Find where the given text appears and provide that cell's center as [X, Y] coordinate. 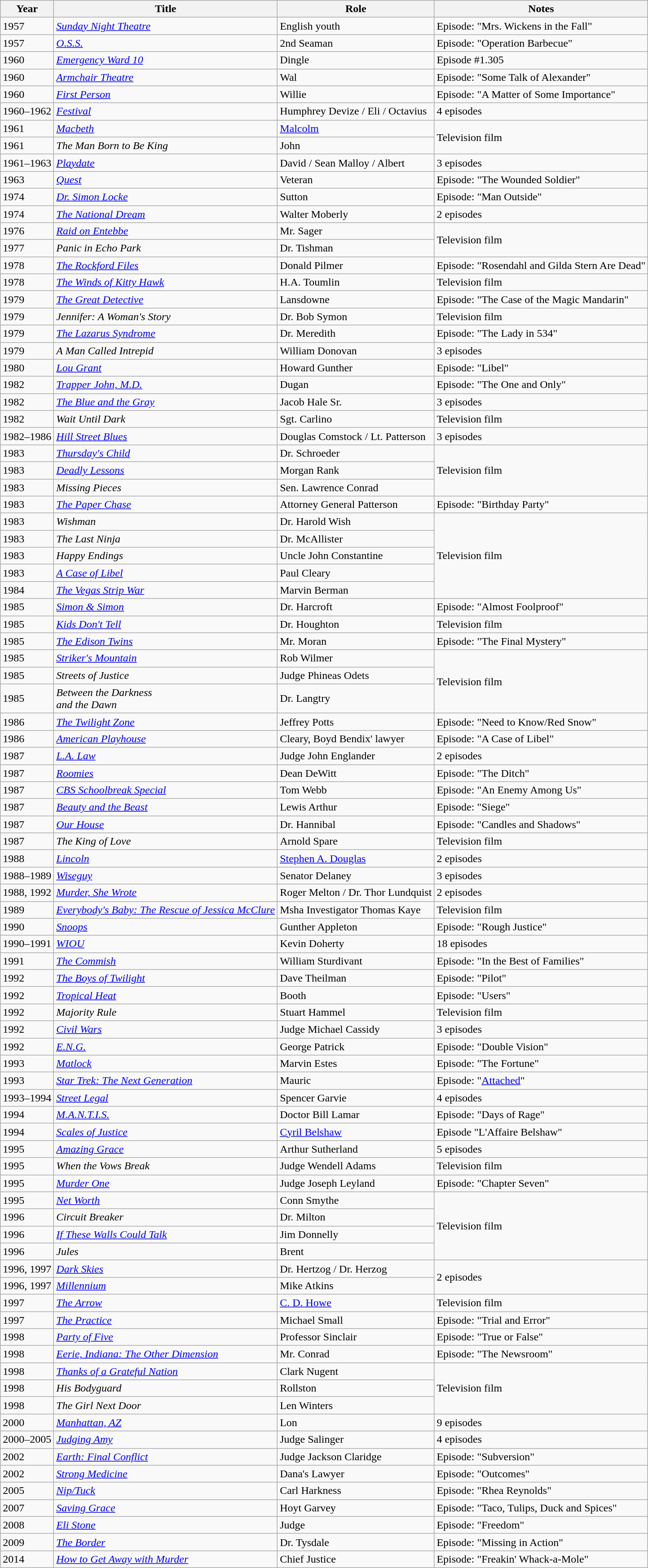
Jacob Hale Sr. [356, 402]
Booth [356, 995]
Episode: "Days of Rage" [541, 1115]
Star Trek: The Next Generation [166, 1081]
5 episodes [541, 1149]
His Bodyguard [166, 1388]
David / Sean Malloy / Albert [356, 163]
The Last Ninja [166, 539]
Wal [356, 77]
Notes [541, 9]
1980 [27, 368]
Stuart Hammel [356, 1012]
The Edison Twins [166, 641]
Episode: "Taco, Tulips, Duck and Spices" [541, 1508]
Episode #1.305 [541, 60]
Sunday Night Theatre [166, 26]
Episode: "The Ditch" [541, 773]
Conn Smythe [356, 1200]
Wishman [166, 522]
1990 [27, 927]
Cleary, Boyd Bendix' lawyer [356, 739]
1984 [27, 590]
Marvin Estes [356, 1064]
Carl Harkness [356, 1491]
A Case of Libel [166, 573]
Lewis Arthur [356, 807]
Episode: "Pilot" [541, 978]
Roger Melton / Dr. Thor Lundquist [356, 893]
Dr. Tishman [356, 248]
Dr. Harcroft [356, 607]
Saving Grace [166, 1508]
Hill Street Blues [166, 436]
Role [356, 9]
Episode "L'Affaire Belshaw" [541, 1132]
Dean DeWitt [356, 773]
2005 [27, 1491]
Tropical Heat [166, 995]
Judge John Englander [356, 756]
Mr. Conrad [356, 1354]
Everybody's Baby: The Rescue of Jessica McClure [166, 910]
Episode: "Candles and Shadows" [541, 824]
Dark Skies [166, 1268]
Jennifer: A Woman's Story [166, 317]
Paul Cleary [356, 573]
Judge [356, 1525]
Streets of Justice [166, 675]
Clark Nugent [356, 1371]
When the Vows Break [166, 1166]
1977 [27, 248]
Episode: "Freakin' Whack-a-Mole" [541, 1559]
Year [27, 9]
Attorney General Patterson [356, 505]
How to Get Away with Murder [166, 1559]
Doctor Bill Lamar [356, 1115]
Murder One [166, 1183]
Title [166, 9]
Veteran [356, 180]
1990–1991 [27, 944]
WIOU [166, 944]
Playdate [166, 163]
Kids Don't Tell [166, 624]
Dave Theilman [356, 978]
Dr. McAllister [356, 539]
The Great Detective [166, 300]
1991 [27, 961]
Episode: "True or False" [541, 1337]
2007 [27, 1508]
Simon & Simon [166, 607]
Lou Grant [166, 368]
L.A. Law [166, 756]
Judge Jackson Claridge [356, 1457]
CBS Schoolbreak Special [166, 790]
Episode: "Attached" [541, 1081]
Eerie, Indiana: The Other Dimension [166, 1354]
1976 [27, 231]
Rob Wilmer [356, 658]
1988 [27, 859]
Rollston [356, 1388]
2008 [27, 1525]
Episode: "Missing in Action" [541, 1542]
Episode: "An Enemy Among Us" [541, 790]
Judge Wendell Adams [356, 1166]
Arnold Spare [356, 841]
Episode: "A Matter of Some Importance" [541, 94]
The National Dream [166, 214]
Raid on Entebbe [166, 231]
Episode: "Siege" [541, 807]
1988–1989 [27, 876]
Episode: "The One and Only" [541, 385]
John [356, 145]
1961–1963 [27, 163]
The Girl Next Door [166, 1405]
The Twilight Zone [166, 722]
Uncle John Constantine [356, 556]
Murder, She Wrote [166, 893]
Dr. Simon Locke [166, 197]
Dr. Harold Wish [356, 522]
Lon [356, 1423]
Quest [166, 180]
Dingle [356, 60]
The King of Love [166, 841]
2nd Seaman [356, 43]
2014 [27, 1559]
Mr. Sager [356, 231]
Mauric [356, 1081]
Wait Until Dark [166, 419]
Dr. Houghton [356, 624]
Judge Salinger [356, 1440]
Scales of Justice [166, 1132]
The Arrow [166, 1303]
Thursday's Child [166, 453]
First Person [166, 94]
Episode: "The Lady in 534" [541, 334]
The Boys of Twilight [166, 978]
Snoops [166, 927]
Amazing Grace [166, 1149]
Kevin Doherty [356, 944]
Marvin Berman [356, 590]
2009 [27, 1542]
Matlock [166, 1064]
Wiseguy [166, 876]
William Sturdivant [356, 961]
Humphrey Devize / Eli / Octavius [356, 111]
William Donovan [356, 351]
Episode: "Birthday Party" [541, 505]
Armchair Theatre [166, 77]
Stephen A. Douglas [356, 859]
American Playhouse [166, 739]
Trapper John, M.D. [166, 385]
Episode: "In the Best of Families" [541, 961]
Judge Michael Cassidy [356, 1029]
C. D. Howe [356, 1303]
Emergency Ward 10 [166, 60]
The Practice [166, 1320]
Jules [166, 1251]
Episode: "Libel" [541, 368]
Street Legal [166, 1098]
Sen. Lawrence Conrad [356, 487]
The Vegas Strip War [166, 590]
Dr. Milton [356, 1217]
Strong Medicine [166, 1474]
Msha Investigator Thomas Kaye [356, 910]
Eli Stone [166, 1525]
The Border [166, 1542]
Dr. Meredith [356, 334]
Sgt. Carlino [356, 419]
Episode: "Rosendahl and Gilda Stern Are Dead" [541, 265]
Episode: "Rough Justice" [541, 927]
Judge Phineas Odets [356, 675]
Mike Atkins [356, 1286]
Dr. Bob Symon [356, 317]
Manhattan, AZ [166, 1423]
Michael Small [356, 1320]
Jeffrey Potts [356, 722]
Macbeth [166, 128]
Episode: "The Wounded Soldier" [541, 180]
1989 [27, 910]
Circuit Breaker [166, 1217]
Dr. Langtry [356, 699]
Episode: "Almost Foolproof" [541, 607]
Walter Moberly [356, 214]
Striker's Mountain [166, 658]
Episode: "Some Talk of Alexander" [541, 77]
Between the Darknessand the Dawn [166, 699]
The Lazarus Syndrome [166, 334]
Deadly Lessons [166, 470]
1982–1986 [27, 436]
A Man Called Intrepid [166, 351]
If These Walls Could Talk [166, 1234]
Douglas Comstock / Lt. Patterson [356, 436]
Episode: "Chapter Seven" [541, 1183]
Episode: "The Final Mystery" [541, 641]
1988, 1992 [27, 893]
2000 [27, 1423]
Party of Five [166, 1337]
Beauty and the Beast [166, 807]
Dr. Hertzog / Dr. Herzog [356, 1268]
Episode: "Subversion" [541, 1457]
1963 [27, 180]
9 episodes [541, 1423]
Nip/Tuck [166, 1491]
Dr. Hannibal [356, 824]
2000–2005 [27, 1440]
Civil Wars [166, 1029]
Arthur Sutherland [356, 1149]
Dr. Schroeder [356, 453]
Tom Webb [356, 790]
Lincoln [166, 859]
Howard Gunther [356, 368]
Morgan Rank [356, 470]
M.A.N.T.I.S. [166, 1115]
Panic in Echo Park [166, 248]
1960–1962 [27, 111]
18 episodes [541, 944]
Roomies [166, 773]
Episode: "Outcomes" [541, 1474]
O.S.S. [166, 43]
Happy Endings [166, 556]
Judge Joseph Leyland [356, 1183]
Episode: "Mrs. Wickens in the Fall" [541, 26]
Episode: "The Fortune" [541, 1064]
Sutton [356, 197]
Episode: "Trial and Error" [541, 1320]
Episode: "The Newsroom" [541, 1354]
Professor Sinclair [356, 1337]
Episode: "Rhea Reynolds" [541, 1491]
Jim Donnelly [356, 1234]
The Winds of Kitty Hawk [166, 282]
Episode: "A Case of Libel" [541, 739]
Net Worth [166, 1200]
Cyril Belshaw [356, 1132]
Earth: Final Conflict [166, 1457]
Millennium [166, 1286]
E.N.G. [166, 1047]
Episode: "The Case of the Magic Mandarin" [541, 300]
The Rockford Files [166, 265]
Dugan [356, 385]
Hoyt Garvey [356, 1508]
Episode: "Users" [541, 995]
Lansdowne [356, 300]
Episode: "Double Vision" [541, 1047]
Willie [356, 94]
The Man Born to Be King [166, 145]
Chief Justice [356, 1559]
Festival [166, 111]
Donald Pilmer [356, 265]
Dr. Tysdale [356, 1542]
Senator Delaney [356, 876]
Episode: "Need to Know/Red Snow" [541, 722]
George Patrick [356, 1047]
The Blue and the Gray [166, 402]
The Commish [166, 961]
Mr. Moran [356, 641]
Len Winters [356, 1405]
Malcolm [356, 128]
The Paper Chase [166, 505]
Episode: "Operation Barbecue" [541, 43]
H.A. Toumlin [356, 282]
Episode: "Freedom" [541, 1525]
Judging Amy [166, 1440]
Our House [166, 824]
Thanks of a Grateful Nation [166, 1371]
Spencer Garvie [356, 1098]
Episode: "Man Outside" [541, 197]
English youth [356, 26]
Dana's Lawyer [356, 1474]
1993–1994 [27, 1098]
Brent [356, 1251]
Gunther Appleton [356, 927]
Majority Rule [166, 1012]
Missing Pieces [166, 487]
